Return [X, Y] of the center of cell containing provided text 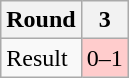
0–1 [104, 58]
Round [41, 20]
3 [104, 20]
Result [41, 58]
